Scan for the cell matching the given text and deliver its [X, Y] coordinate at center. 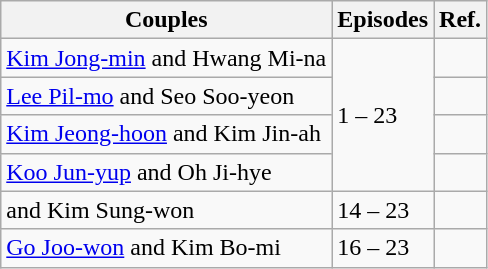
16 – 23 [383, 248]
Lee Pil-mo and Seo Soo-yeon [166, 96]
1 – 23 [383, 115]
Koo Jun-yup and Oh Ji-hye [166, 172]
14 – 23 [383, 210]
Kim Jeong-hoon and Kim Jin-ah [166, 134]
Go Joo-won and Kim Bo-mi [166, 248]
and Kim Sung-won [166, 210]
Couples [166, 20]
Kim Jong-min and Hwang Mi-na [166, 58]
Episodes [383, 20]
Ref. [460, 20]
